Scan for the cell matching the given text and deliver its (x, y) coordinate at center. 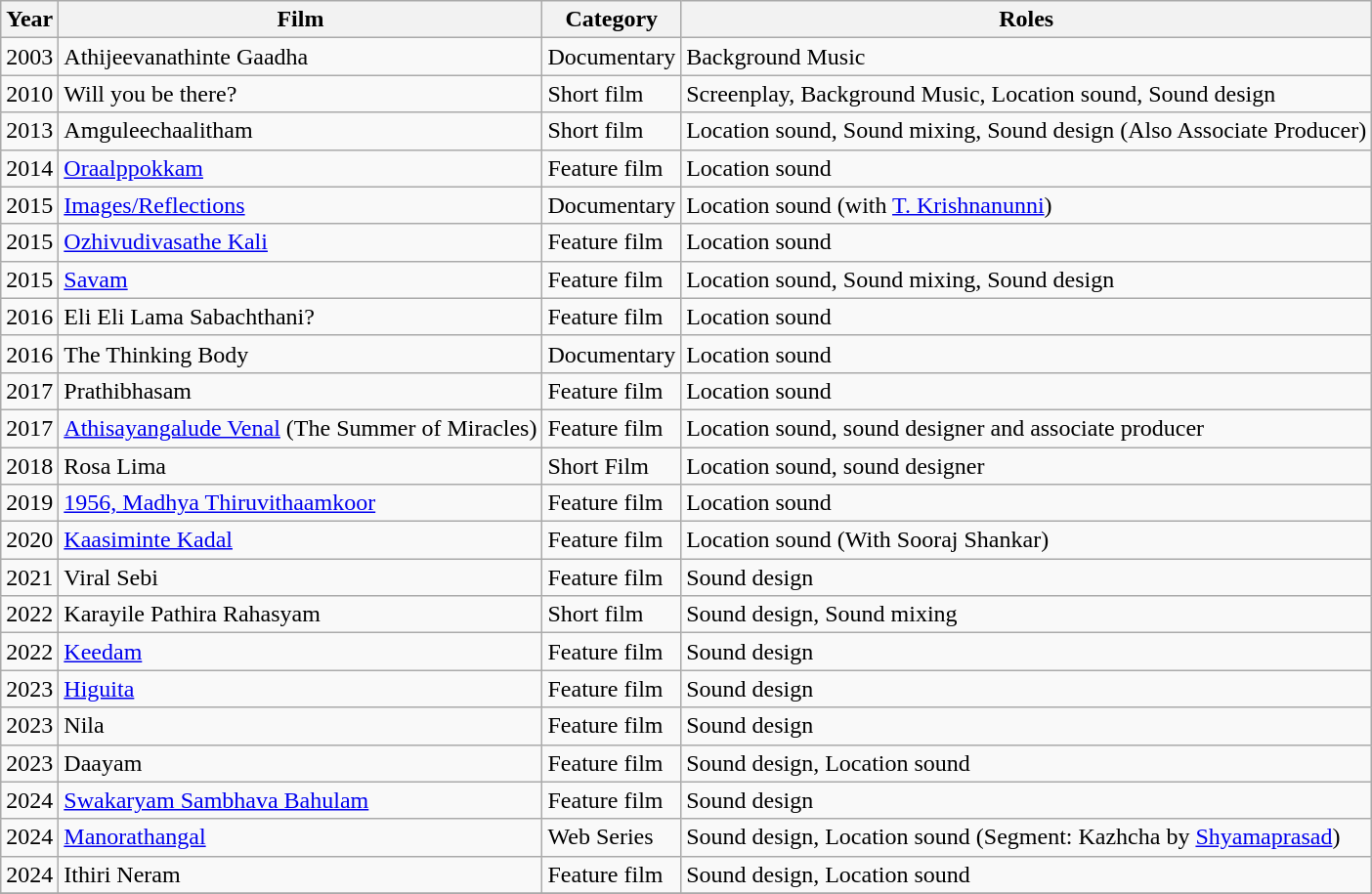
The Thinking Body (301, 354)
2021 (29, 577)
Kaasiminte Kadal (301, 540)
Location sound (with T. Krishnanunni) (1026, 205)
Web Series (612, 837)
Athisayangalude Venal (The Summer of Miracles) (301, 428)
Location sound (With Sooraj Shankar) (1026, 540)
Prathibhasam (301, 391)
Swakaryam Sambhava Bahulam (301, 800)
Savam (301, 279)
Manorathangal (301, 837)
Background Music (1026, 57)
Location sound, Sound mixing, Sound design (1026, 279)
2010 (29, 94)
Athijeevanathinte Gaadha (301, 57)
Year (29, 20)
Will you be there? (301, 94)
Viral Sebi (301, 577)
2020 (29, 540)
Nila (301, 726)
Sound design, Location sound (Segment: Kazhcha by Shyamaprasad) (1026, 837)
Daayam (301, 763)
Film (301, 20)
Location sound, sound designer (1026, 466)
2018 (29, 466)
Location sound, Sound mixing, Sound design (Also Associate Producer) (1026, 131)
Location sound, sound designer and associate producer (1026, 428)
Rosa Lima (301, 466)
Ozhivudivasathe Kali (301, 242)
Screenplay, Background Music, Location sound, Sound design (1026, 94)
2014 (29, 168)
Higuita (301, 689)
Images/Reflections (301, 205)
Eli Eli Lama Sabachthani? (301, 317)
Amguleechaalitham (301, 131)
Short Film (612, 466)
Karayile Pathira Rahasyam (301, 615)
Category (612, 20)
Keedam (301, 652)
2019 (29, 503)
Roles (1026, 20)
Oraalppokkam (301, 168)
2003 (29, 57)
Ithiri Neram (301, 874)
1956, Madhya Thiruvithaamkoor (301, 503)
Sound design, Sound mixing (1026, 615)
2013 (29, 131)
